From the cell containing the given text, extract its center point as [x, y] coordinate. 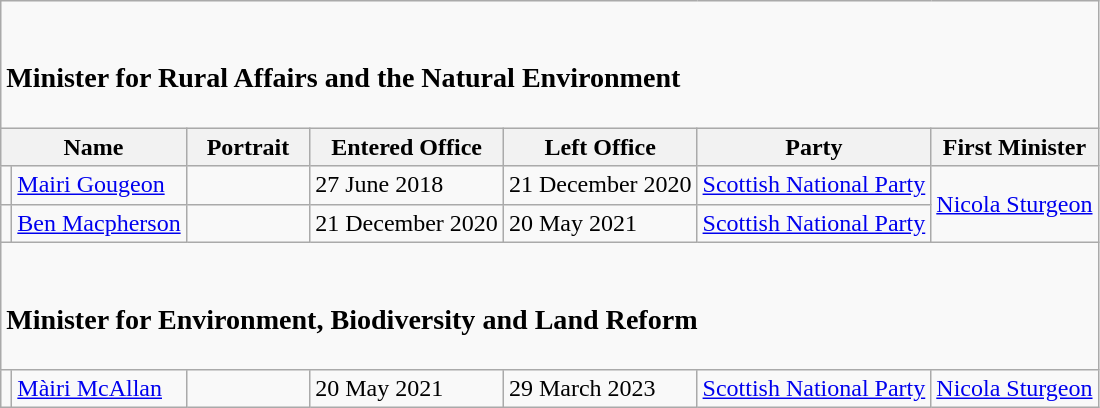
Minister for Environment, Biodiversity and Land Reform [550, 306]
Minister for Rural Affairs and the Natural Environment [550, 64]
First Minister [1014, 147]
27 June 2018 [407, 185]
Ben Macpherson [99, 223]
Màiri McAllan [99, 388]
Left Office [600, 147]
Entered Office [407, 147]
29 March 2023 [600, 388]
Party [814, 147]
Mairi Gougeon [99, 185]
Name [94, 147]
Portrait [248, 147]
